Search for the cell housing the specified text and yield its [x, y] center coordinate. 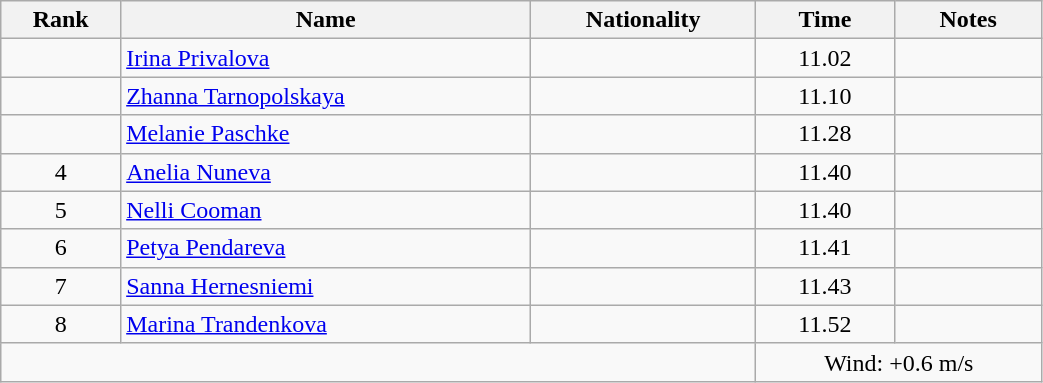
11.52 [826, 324]
Zhanna Tarnopolskaya [326, 96]
11.10 [826, 96]
Wind: +0.6 m/s [899, 362]
4 [61, 172]
Rank [61, 20]
7 [61, 286]
Nelli Cooman [326, 210]
Petya Pendareva [326, 248]
Notes [968, 20]
Time [826, 20]
11.28 [826, 134]
11.41 [826, 248]
11.02 [826, 58]
5 [61, 210]
Irina Privalova [326, 58]
8 [61, 324]
Nationality [644, 20]
6 [61, 248]
Anelia Nuneva [326, 172]
Melanie Paschke [326, 134]
Marina Trandenkova [326, 324]
11.43 [826, 286]
Sanna Hernesniemi [326, 286]
Name [326, 20]
